From the cell containing the given text, extract its center point as (X, Y) coordinate. 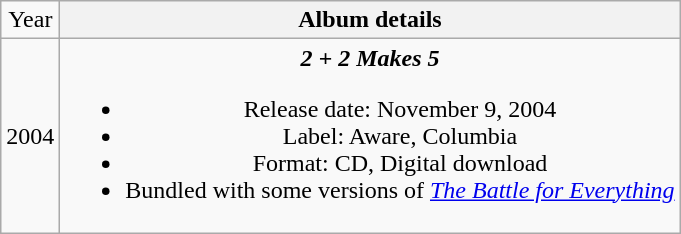
Album details (370, 20)
2004 (30, 136)
Year (30, 20)
2 + 2 Makes 5Release date: November 9, 2004Label: Aware, ColumbiaFormat: CD, Digital downloadBundled with some versions of The Battle for Everything (370, 136)
